From the cell containing the given text, extract its center point as (X, Y) coordinate. 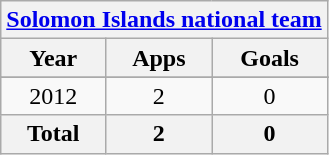
2012 (54, 96)
Solomon Islands national team (164, 20)
Apps (159, 58)
Goals (270, 58)
Total (54, 134)
Year (54, 58)
